Pinpoint the cell where the given text exists, returning its (x, y) midpoint coordinate. 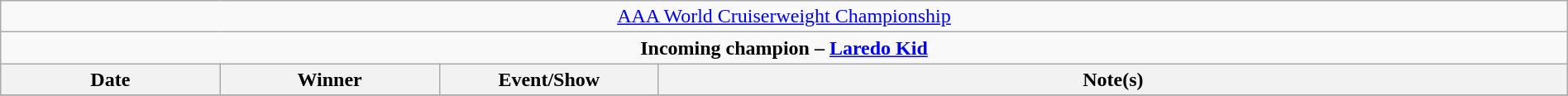
AAA World Cruiserweight Championship (784, 17)
Winner (329, 79)
Event/Show (549, 79)
Note(s) (1113, 79)
Incoming champion – Laredo Kid (784, 48)
Date (111, 79)
